Output the (x, y) coordinate of the center of the cell containing the given text.  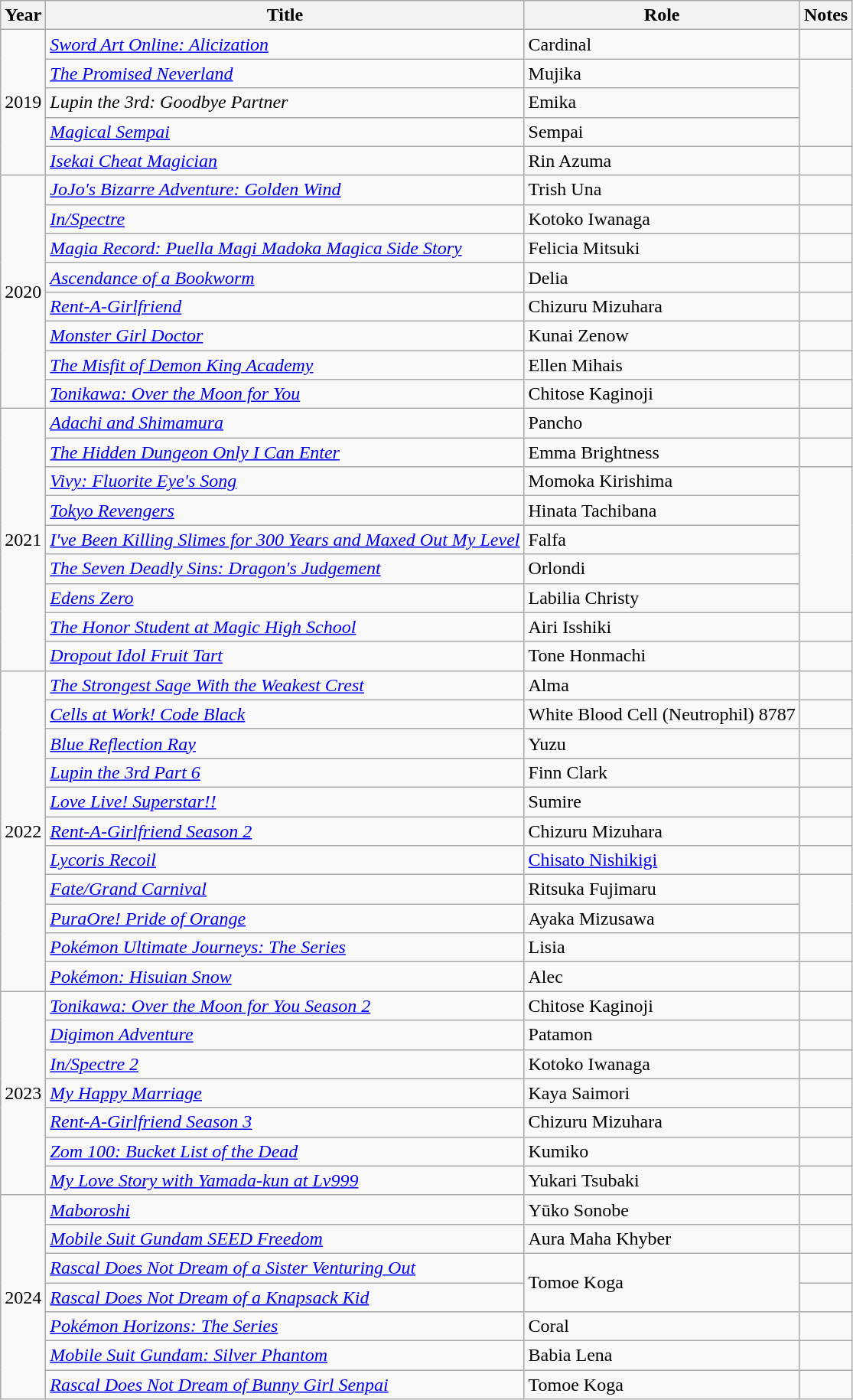
My Happy Marriage (285, 1093)
PuraOre! Pride of Orange (285, 919)
My Love Story with Yamada-kun at Lv999 (285, 1180)
Tokyo Revengers (285, 511)
Lisia (662, 948)
Rin Azuma (662, 161)
Rascal Does Not Dream of a Knapsack Kid (285, 1297)
Alec (662, 977)
Mobile Suit Gundam SEED Freedom (285, 1238)
Zom 100: Bucket List of the Dead (285, 1151)
Airi Isshiki (662, 627)
The Seven Deadly Sins: Dragon's Judgement (285, 569)
I've Been Killing Slimes for 300 Years and Maxed Out My Level (285, 540)
2020 (23, 292)
Magical Sempai (285, 132)
Yūko Sonobe (662, 1209)
Trish Una (662, 190)
Vivy: Fluorite Eye's Song (285, 481)
Rent-A-Girlfriend Season 3 (285, 1122)
Pancho (662, 423)
Alma (662, 685)
The Promised Neverland (285, 73)
Monster Girl Doctor (285, 335)
Pokémon Ultimate Journeys: The Series (285, 948)
Kumiko (662, 1151)
Rascal Does Not Dream of a Sister Venturing Out (285, 1268)
Finn Clark (662, 772)
Rent-A-Girlfriend Season 2 (285, 831)
Emika (662, 103)
Ascendance of a Bookworm (285, 277)
Ritsuka Fujimaru (662, 889)
2019 (23, 103)
Orlondi (662, 569)
Pokémon Horizons: The Series (285, 1327)
In/Spectre (285, 219)
Patamon (662, 1035)
Ellen Mihais (662, 365)
The Misfit of Demon King Academy (285, 365)
Babia Lena (662, 1356)
Tone Honmachi (662, 656)
Title (285, 15)
Kaya Saimori (662, 1093)
2023 (23, 1093)
Sword Art Online: Alicization (285, 44)
JoJo's Bizarre Adventure: Golden Wind (285, 190)
Adachi and Shimamura (285, 423)
The Honor Student at Magic High School (285, 627)
Isekai Cheat Magician (285, 161)
Lupin the 3rd Part 6 (285, 772)
Momoka Kirishima (662, 481)
Chisato Nishikigi (662, 860)
Mujika (662, 73)
Blue Reflection Ray (285, 743)
Maboroshi (285, 1209)
2022 (23, 831)
Fate/Grand Carnival (285, 889)
Labilia Christy (662, 598)
White Blood Cell (Neutrophil) 8787 (662, 714)
Cardinal (662, 44)
Role (662, 15)
Delia (662, 277)
Sumire (662, 801)
Lycoris Recoil (285, 860)
Coral (662, 1327)
Notes (825, 15)
Dropout Idol Fruit Tart (285, 656)
Ayaka Mizusawa (662, 919)
In/Spectre 2 (285, 1064)
Felicia Mitsuki (662, 248)
Edens Zero (285, 598)
Tonikawa: Over the Moon for You (285, 394)
Love Live! Superstar!! (285, 801)
Magia Record: Puella Magi Madoka Magica Side Story (285, 248)
Year (23, 15)
Falfa (662, 540)
Yukari Tsubaki (662, 1180)
Yuzu (662, 743)
Hinata Tachibana (662, 511)
The Hidden Dungeon Only I Can Enter (285, 452)
Rent-A-Girlfriend (285, 306)
Kunai Zenow (662, 335)
Lupin the 3rd: Goodbye Partner (285, 103)
Rascal Does Not Dream of Bunny Girl Senpai (285, 1385)
Aura Maha Khyber (662, 1238)
Digimon Adventure (285, 1035)
Pokémon: Hisuian Snow (285, 977)
Emma Brightness (662, 452)
Mobile Suit Gundam: Silver Phantom (285, 1356)
Cells at Work! Code Black (285, 714)
Tonikawa: Over the Moon for You Season 2 (285, 1006)
Sempai (662, 132)
The Strongest Sage With the Weakest Crest (285, 685)
2024 (23, 1297)
2021 (23, 540)
